Pinpoint the cell where the given text exists, returning its (X, Y) midpoint coordinate. 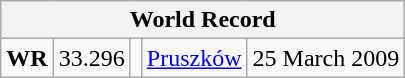
33.296 (92, 58)
World Record (203, 20)
25 March 2009 (326, 58)
WR (27, 58)
Pruszków (194, 58)
